Return the (X, Y) coordinate for the center point of the cell that contains the specified text.  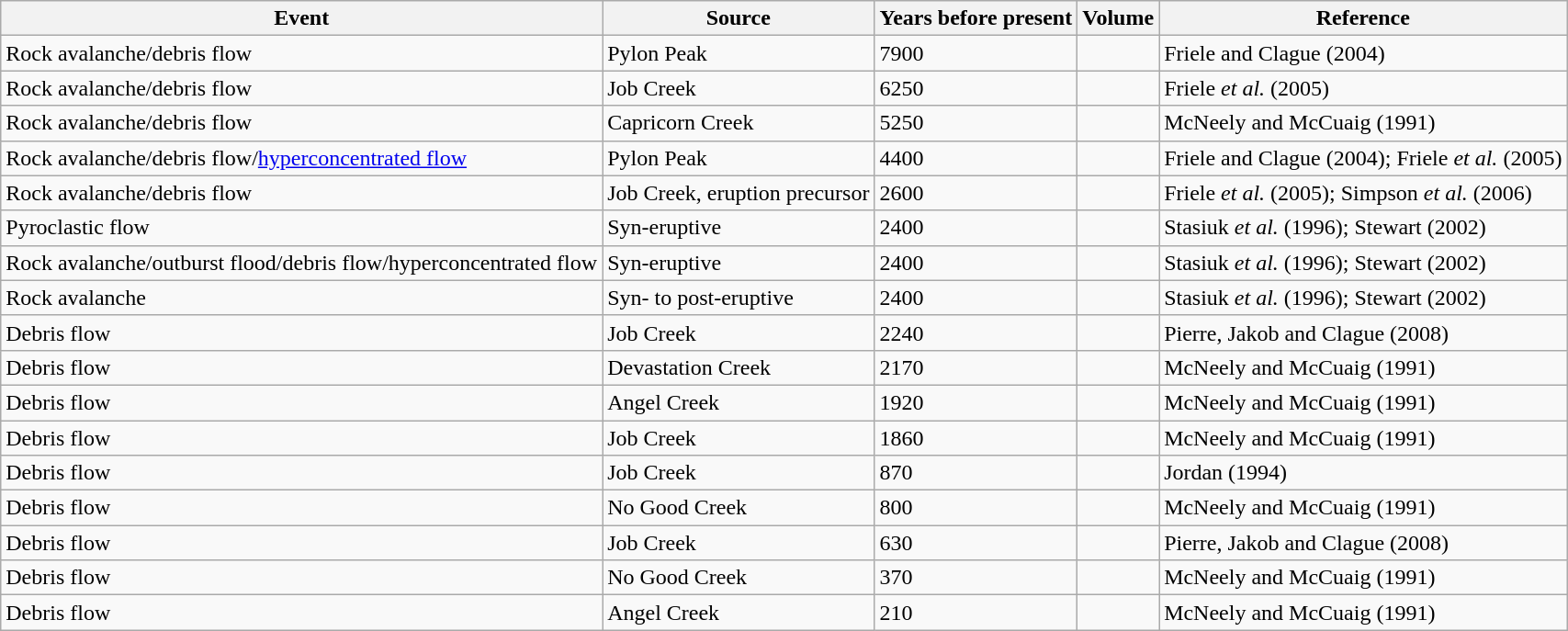
2240 (976, 332)
2170 (976, 367)
4400 (976, 158)
870 (976, 473)
5250 (976, 123)
Pyroclastic flow (301, 228)
Job Creek, eruption precursor (739, 193)
7900 (976, 53)
370 (976, 578)
Rock avalanche/outburst flood/debris flow/hyperconcentrated flow (301, 263)
1920 (976, 402)
210 (976, 613)
800 (976, 508)
2600 (976, 193)
Event (301, 18)
1860 (976, 438)
Syn- to post-eruptive (739, 298)
Devastation Creek (739, 367)
Rock avalanche/debris flow/hyperconcentrated flow (301, 158)
Source (739, 18)
Jordan (1994) (1363, 473)
Years before present (976, 18)
Rock avalanche (301, 298)
Friele and Clague (2004) (1363, 53)
Friele et al. (2005) (1363, 88)
Reference (1363, 18)
630 (976, 543)
Friele and Clague (2004); Friele et al. (2005) (1363, 158)
Capricorn Creek (739, 123)
Friele et al. (2005); Simpson et al. (2006) (1363, 193)
6250 (976, 88)
Volume (1119, 18)
